Return [X, Y] of the center of cell containing provided text 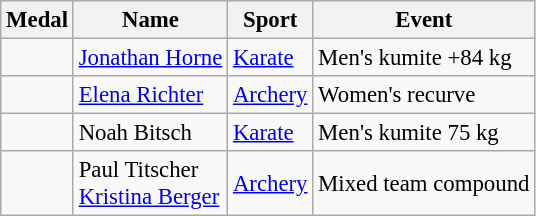
Sport [270, 20]
Event [424, 20]
Men's kumite 75 kg [424, 133]
Medal [38, 20]
Paul TitscherKristina Berger [150, 184]
Elena Richter [150, 95]
Jonathan Horne [150, 58]
Name [150, 20]
Men's kumite +84 kg [424, 58]
Mixed team compound [424, 184]
Women's recurve [424, 95]
Noah Bitsch [150, 133]
